From the cell containing the given text, extract its center point as [X, Y] coordinate. 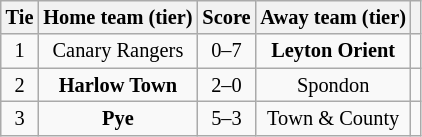
3 [20, 118]
Canary Rangers [118, 51]
Home team (tier) [118, 17]
Tie [20, 17]
Spondon [332, 85]
2 [20, 85]
Score [226, 17]
Leyton Orient [332, 51]
5–3 [226, 118]
0–7 [226, 51]
Harlow Town [118, 85]
Town & County [332, 118]
1 [20, 51]
Away team (tier) [332, 17]
2–0 [226, 85]
Pye [118, 118]
